Scan for the cell matching the given text and deliver its (X, Y) coordinate at center. 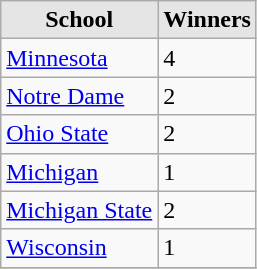
Wisconsin (80, 248)
Notre Dame (80, 96)
Winners (208, 20)
School (80, 20)
Michigan State (80, 210)
Michigan (80, 172)
Ohio State (80, 134)
Minnesota (80, 58)
4 (208, 58)
